Scan for the cell matching the given text and deliver its [x, y] coordinate at center. 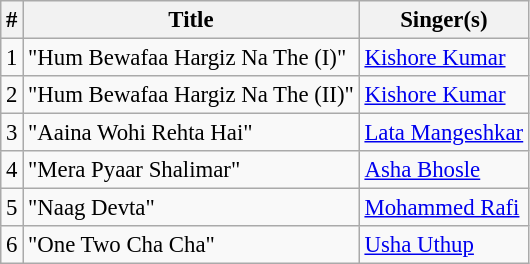
Usha Uthup [444, 245]
Singer(s) [444, 20]
"One Two Cha Cha" [191, 245]
Lata Mangeshkar [444, 133]
"Hum Bewafaa Hargiz Na The (II)" [191, 95]
Title [191, 20]
"Hum Bewafaa Hargiz Na The (I)" [191, 58]
6 [12, 245]
Asha Bhosle [444, 170]
5 [12, 208]
4 [12, 170]
"Mera Pyaar Shalimar" [191, 170]
"Naag Devta" [191, 208]
2 [12, 95]
Mohammed Rafi [444, 208]
3 [12, 133]
"Aaina Wohi Rehta Hai" [191, 133]
# [12, 20]
1 [12, 58]
